Search for the cell housing the specified text and yield its (x, y) center coordinate. 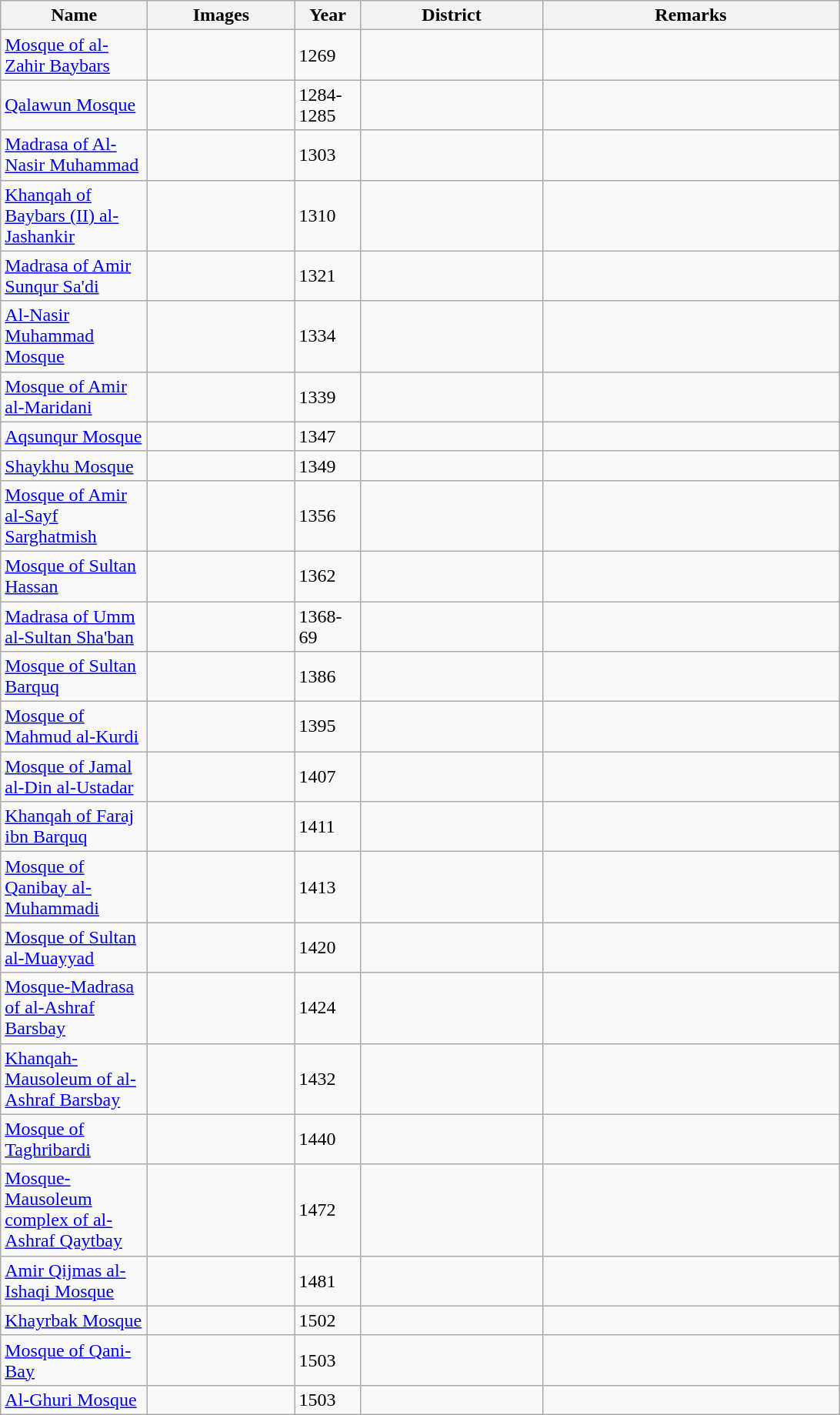
1269 (328, 55)
Mosque-Mausoleum complex of al-Ashraf Qaytbay (74, 1210)
1472 (328, 1210)
Mosque of al-Zahir Baybars (74, 55)
Qalawun Mosque (74, 105)
1424 (328, 1008)
Mosque of Taghribardi (74, 1139)
Shaykhu Mosque (74, 466)
Mosque of Sultan Barquq (74, 677)
Mosque of Mahmud al-Kurdi (74, 726)
1481 (328, 1280)
Mosque of Amir al-Sayf Sarghatmish (74, 516)
Mosque of Sultan Hassan (74, 576)
Year (328, 15)
Madrasa of Umm al-Sultan Sha'ban (74, 626)
1407 (328, 777)
Images (222, 15)
Mosque of Qani-Bay (74, 1360)
Remarks (691, 15)
District (452, 15)
Al-Nasir Muhammad Mosque (74, 336)
Mosque-Madrasa of al-Ashraf Barsbay (74, 1008)
Khayrbak Mosque (74, 1320)
Mosque of Jamal al-Din al-Ustadar (74, 777)
1339 (328, 397)
1368-69 (328, 626)
1502 (328, 1320)
Al-Ghuri Mosque (74, 1400)
Madrasa of Amir Sunqur Sa'di (74, 275)
Madrasa of Al-Nasir Muhammad (74, 155)
1334 (328, 336)
Mosque of Amir al-Maridani (74, 397)
1420 (328, 948)
1413 (328, 887)
Mosque of Qanibay al-Muhammadi (74, 887)
1362 (328, 576)
1395 (328, 726)
Khanqah of Baybars (II) al-Jashankir (74, 215)
Aqsunqur Mosque (74, 436)
1321 (328, 275)
Khanqah-Mausoleum of al-Ashraf Barsbay (74, 1079)
1347 (328, 436)
1349 (328, 466)
Mosque of Sultan al-Muayyad (74, 948)
1440 (328, 1139)
1356 (328, 516)
1310 (328, 215)
1386 (328, 677)
Amir Qijmas al-Ishaqi Mosque (74, 1280)
1432 (328, 1079)
1411 (328, 826)
1303 (328, 155)
1284-1285 (328, 105)
Name (74, 15)
Khanqah of Faraj ibn Barquq (74, 826)
